Locate the cell with the specified text and output its [X, Y] center coordinate. 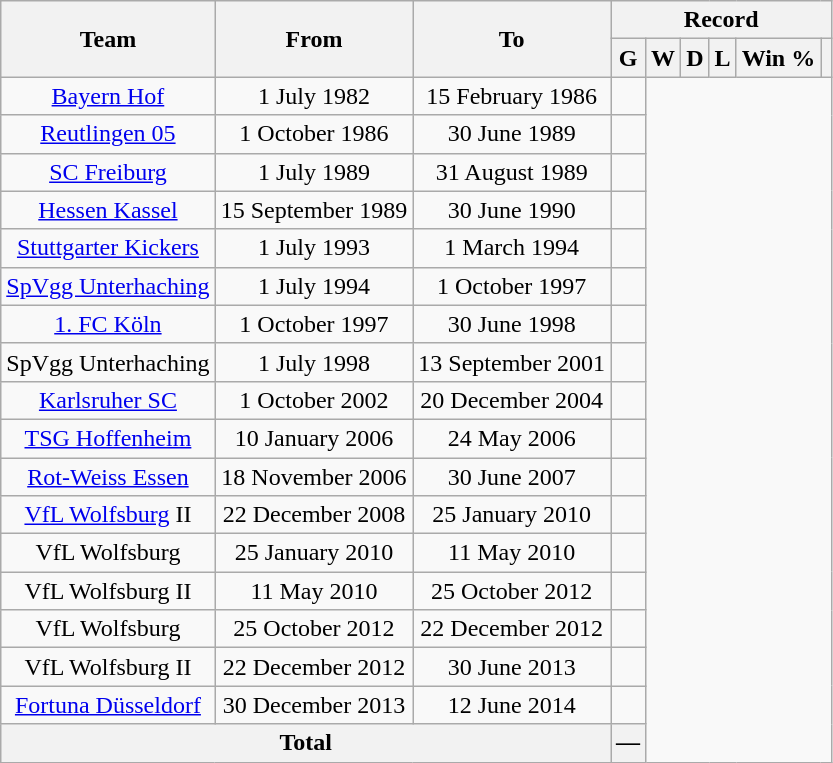
1 July 1994 [314, 286]
W [664, 58]
SC Freiburg [108, 172]
13 September 2001 [512, 362]
1 July 1998 [314, 362]
12 June 2014 [512, 705]
1 October 1986 [314, 134]
15 February 1986 [512, 96]
Record [720, 20]
Team [108, 39]
Fortuna Düsseldorf [108, 705]
Rot-Weiss Essen [108, 477]
Stuttgarter Kickers [108, 248]
L [722, 58]
30 June 1998 [512, 324]
Total [306, 743]
To [512, 39]
20 December 2004 [512, 400]
Reutlingen 05 [108, 134]
10 January 2006 [314, 438]
30 December 2013 [314, 705]
15 September 1989 [314, 210]
1 October 2002 [314, 400]
30 June 1989 [512, 134]
Win % [778, 58]
TSG Hoffenheim [108, 438]
24 May 2006 [512, 438]
1 July 1989 [314, 172]
30 June 2007 [512, 477]
18 November 2006 [314, 477]
1 March 1994 [512, 248]
D [695, 58]
31 August 1989 [512, 172]
Karlsruher SC [108, 400]
From [314, 39]
1 July 1982 [314, 96]
30 June 2013 [512, 667]
1 July 1993 [314, 248]
Bayern Hof [108, 96]
30 June 1990 [512, 210]
— [628, 743]
22 December 2008 [314, 515]
1. FC Köln [108, 324]
Hessen Kassel [108, 210]
G [628, 58]
